Locate the cell with the specified text and output its [x, y] center coordinate. 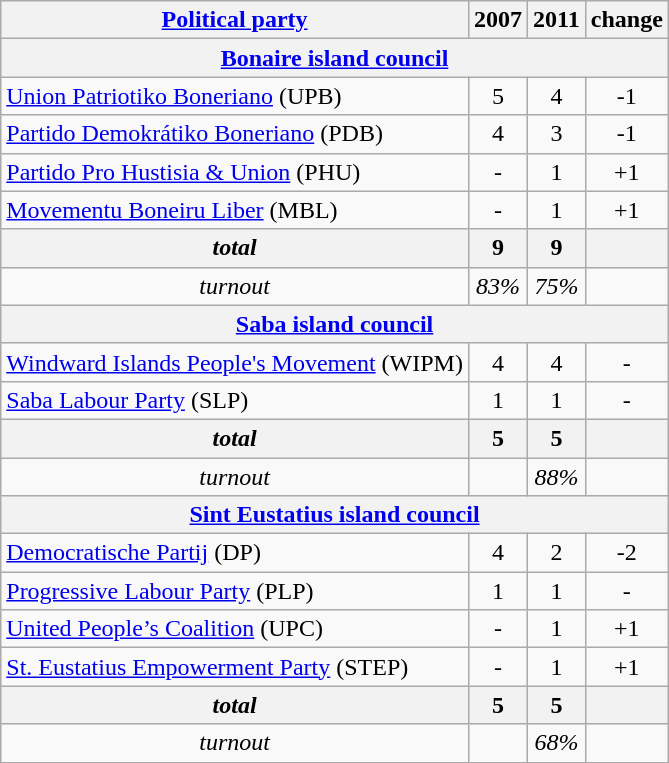
Saba Labour Party (SLP) [235, 400]
Partido Pro Hustisia & Union (PHU) [235, 172]
68% [557, 743]
Democratische Partij (DP) [235, 553]
2011 [557, 20]
2 [557, 553]
Bonaire island council [335, 58]
Movementu Boneiru Liber (MBL) [235, 210]
Union Patriotiko Boneriano (UPB) [235, 96]
Partido Demokrátiko Boneriano (PDB) [235, 134]
Progressive Labour Party (PLP) [235, 591]
Saba island council [335, 324]
88% [557, 477]
83% [498, 286]
3 [557, 134]
St. Eustatius Empowerment Party (STEP) [235, 667]
change [626, 20]
75% [557, 286]
2007 [498, 20]
Windward Islands People's Movement (WIPM) [235, 362]
United People’s Coalition (UPC) [235, 629]
-2 [626, 553]
Sint Eustatius island council [335, 515]
Political party [235, 20]
